Identify which cell holds the provided text, then report its [x, y] central coordinate. 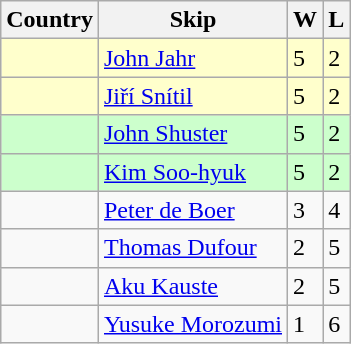
Country [50, 20]
W [306, 20]
4 [336, 210]
Yusuke Morozumi [192, 324]
John Shuster [192, 134]
1 [306, 324]
Skip [192, 20]
Peter de Boer [192, 210]
L [336, 20]
Jiří Snítil [192, 96]
John Jahr [192, 58]
Aku Kauste [192, 286]
3 [306, 210]
Thomas Dufour [192, 248]
Kim Soo-hyuk [192, 172]
6 [336, 324]
